Extract the (X, Y) coordinate from the center of the cell holding the provided text.  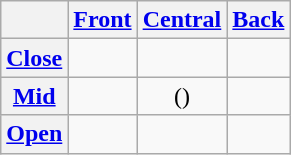
Close (34, 58)
Back (258, 20)
Central (182, 20)
Mid (34, 96)
Front (102, 20)
Open (34, 134)
() (182, 96)
